Detect which cell encompasses the target text, then output its [X, Y] center coordinate. 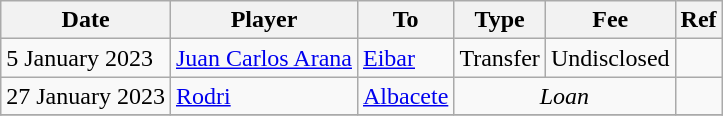
Transfer [500, 58]
Rodri [264, 96]
Eibar [405, 58]
Undisclosed [610, 58]
Ref [698, 20]
Juan Carlos Arana [264, 58]
Loan [564, 96]
Player [264, 20]
5 January 2023 [86, 58]
Type [500, 20]
To [405, 20]
Albacete [405, 96]
Fee [610, 20]
Date [86, 20]
27 January 2023 [86, 96]
